Find where the given text appears and provide that cell's center as (X, Y) coordinate. 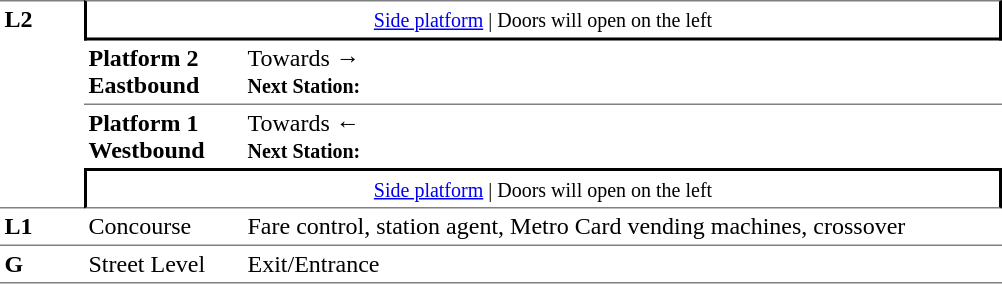
Platform 1Westbound (164, 136)
Fare control, station agent, Metro Card vending machines, crossover (622, 226)
L2 (42, 104)
Concourse (164, 226)
L1 (42, 226)
G (42, 264)
Towards ← Next Station: (622, 136)
Exit/Entrance (622, 264)
Platform 2Eastbound (164, 72)
Street Level (164, 264)
Towards → Next Station: (622, 72)
